Detect which cell encompasses the target text, then output its (X, Y) center coordinate. 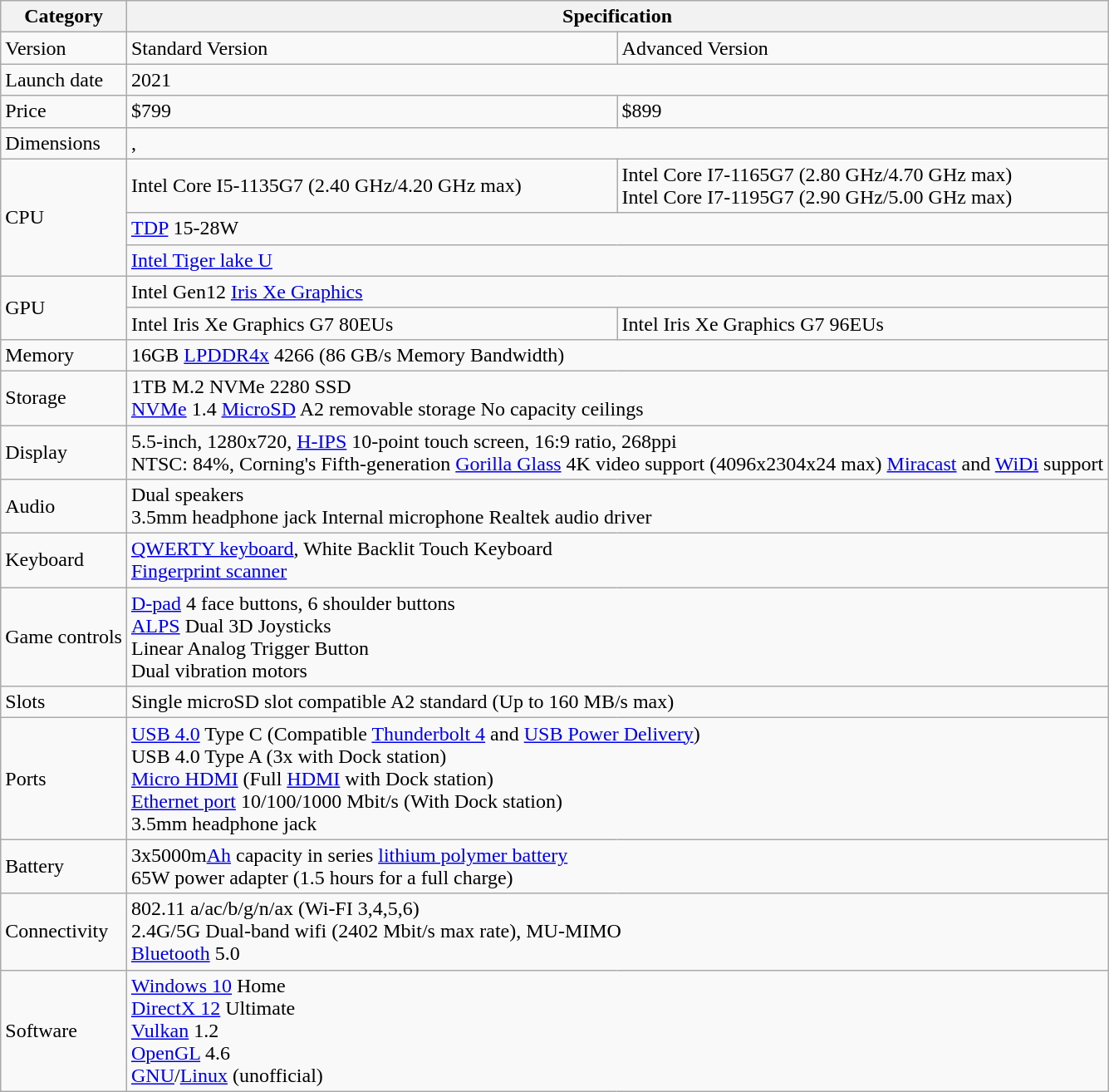
Specification (616, 17)
GPU (64, 307)
Intel Gen12 Iris Xe Graphics (616, 292)
Intel Tiger lake U (616, 260)
Storage (64, 397)
Version (64, 48)
1TB M.2 NVMe 2280 SSDNVMe 1.4 MicroSD A2 removable storage No capacity ceilings (616, 397)
Memory (64, 355)
D-pad 4 face buttons, 6 shoulder buttonsALPS Dual 3D JoysticksLinear Analog Trigger ButtonDual vibration motors (616, 637)
Connectivity (64, 932)
Game controls (64, 637)
802.11 a/ac/b/g/n/ax (Wi-FI 3,4,5,6)2.4G/5G Dual-band wifi (2402 Mbit/s max rate), MU-MIMOBluetooth 5.0 (616, 932)
Category (64, 17)
QWERTY keyboard, White Backlit Touch KeyboardFingerprint scanner (616, 560)
Intel Iris Xe Graphics G7 96EUs (862, 323)
Battery (64, 866)
16GB LPDDR4x 4266 (86 GB/s Memory Bandwidth) (616, 355)
Ports (64, 779)
3x5000mAh capacity in series lithium polymer battery65W power adapter (1.5 hours for a full charge) (616, 866)
Price (64, 111)
Audio (64, 507)
Keyboard (64, 560)
Intel Core I5-1135G7 (2.40 GHz/4.20 GHz max) (372, 186)
Slots (64, 702)
Windows 10 HomeDirectX 12 UltimateVulkan 1.2OpenGL 4.6GNU/Linux (unofficial) (616, 1031)
Display (64, 452)
Single microSD slot compatible A2 standard (Up to 160 MB/s max) (616, 702)
Intel Core I7-1165G7 (2.80 GHz/4.70 GHz max)Intel Core I7-1195G7 (2.90 GHz/5.00 GHz max) (862, 186)
Dimensions (64, 143)
$899 (862, 111)
Software (64, 1031)
CPU (64, 218)
Launch date (64, 80)
Dual speakers3.5mm headphone jack Internal microphone Realtek audio driver (616, 507)
2021 (616, 80)
Intel Iris Xe Graphics G7 80EUs (372, 323)
TDP 15-28W (616, 229)
Standard Version (372, 48)
, (616, 143)
$799 (372, 111)
Advanced Version (862, 48)
